From the cell containing the given text, extract its center point as [x, y] coordinate. 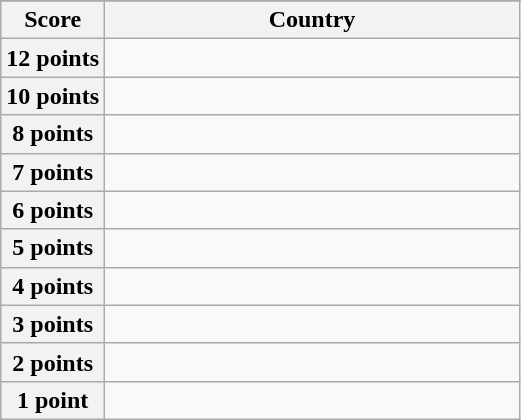
10 points [53, 96]
5 points [53, 248]
Score [53, 20]
8 points [53, 134]
4 points [53, 286]
1 point [53, 400]
Country [312, 20]
12 points [53, 58]
7 points [53, 172]
3 points [53, 324]
6 points [53, 210]
2 points [53, 362]
